Capture the cell that displays the provided text and extract its [X, Y] central coordinate. 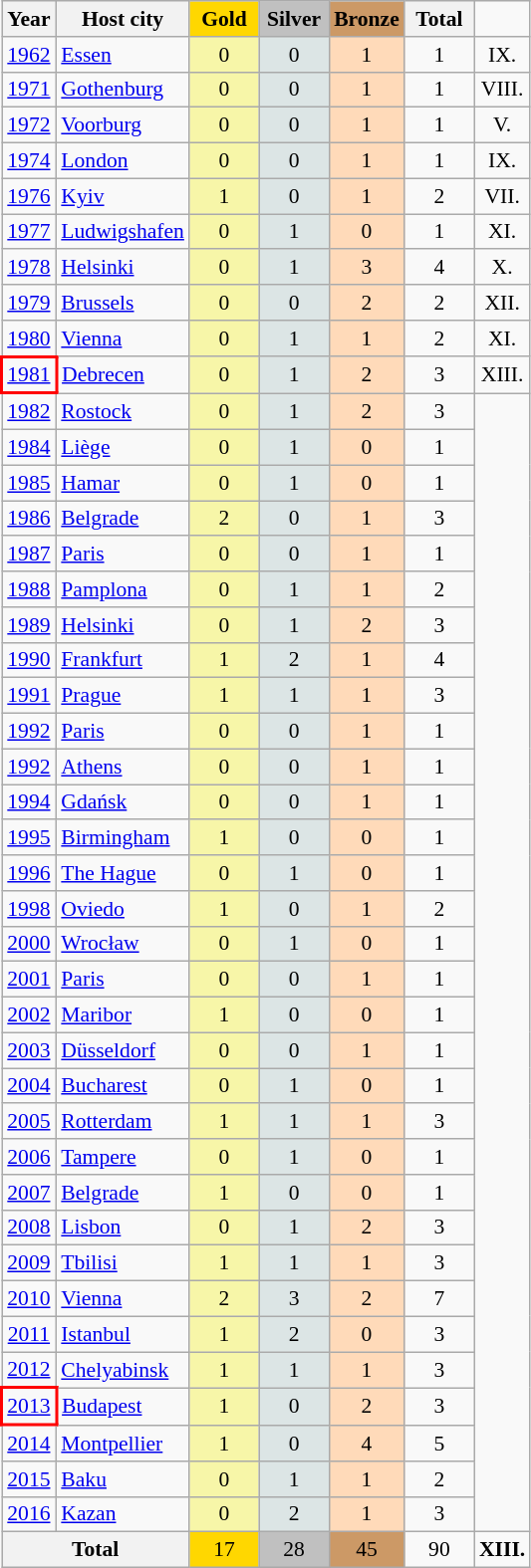
2008 [30, 1228]
Gothenburg [123, 90]
2010 [30, 1299]
1971 [30, 90]
Liège [123, 448]
Ludwigshafen [123, 232]
1988 [30, 589]
2015 [30, 1479]
Düsseldorf [123, 1050]
1989 [30, 625]
Tampere [123, 1157]
V. [502, 125]
1994 [30, 802]
X. [502, 268]
2014 [30, 1443]
London [123, 161]
XII. [502, 303]
7 [439, 1299]
1991 [30, 696]
90 [439, 1550]
Wrocław [123, 944]
1987 [30, 555]
Brussels [123, 303]
45 [367, 1550]
Prague [123, 696]
1984 [30, 448]
2016 [30, 1514]
2013 [30, 1406]
The Hague [123, 873]
1978 [30, 268]
Lisbon [123, 1228]
2007 [30, 1193]
1979 [30, 303]
Pamplona [123, 589]
2003 [30, 1050]
Athens [123, 767]
Frankfurt [123, 660]
Essen [123, 55]
1980 [30, 338]
Kazan [123, 1514]
28 [294, 1550]
1962 [30, 55]
Chelyabinsk [123, 1370]
Gdańsk [123, 802]
17 [224, 1550]
Oviedo [123, 909]
Budapest [123, 1406]
Silver [294, 19]
2009 [30, 1263]
Baku [123, 1479]
2004 [30, 1086]
Istanbul [123, 1334]
Maribor [123, 1015]
Hamar [123, 483]
Rotterdam [123, 1122]
Bronze [367, 19]
1976 [30, 196]
1974 [30, 161]
Year [30, 19]
VIII. [502, 90]
Kyiv [123, 196]
2000 [30, 944]
1998 [30, 909]
2005 [30, 1122]
Gold [224, 19]
2006 [30, 1157]
1995 [30, 838]
1972 [30, 125]
1986 [30, 519]
5 [439, 1443]
2011 [30, 1334]
Voorburg [123, 125]
Host city [123, 19]
VII. [502, 196]
2001 [30, 980]
2012 [30, 1370]
Montpellier [123, 1443]
1982 [30, 411]
1977 [30, 232]
1981 [30, 374]
Tbilisi [123, 1263]
Birmingham [123, 838]
Bucharest [123, 1086]
1990 [30, 660]
Rostock [123, 411]
1985 [30, 483]
1996 [30, 873]
Debrecen [123, 374]
2002 [30, 1015]
